Search for the cell housing the specified text and yield its [X, Y] center coordinate. 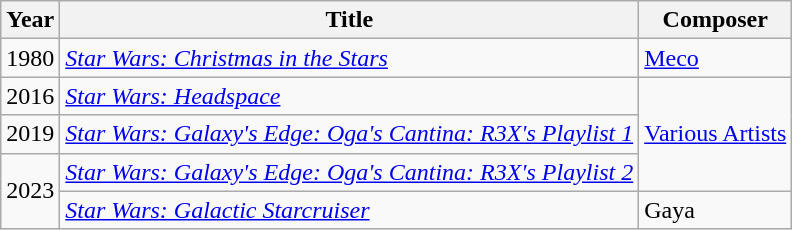
Year [30, 20]
Star Wars: Galactic Starcruiser [350, 210]
Star Wars: Christmas in the Stars [350, 58]
Composer [716, 20]
Star Wars: Headspace [350, 96]
Various Artists [716, 134]
Meco [716, 58]
1980 [30, 58]
Star Wars: Galaxy's Edge: Oga's Cantina: R3X's Playlist 2 [350, 172]
2016 [30, 96]
Gaya [716, 210]
Title [350, 20]
Star Wars: Galaxy's Edge: Oga's Cantina: R3X's Playlist 1 [350, 134]
2019 [30, 134]
2023 [30, 191]
